Return the (X, Y) coordinate for the center point of the cell that contains the specified text.  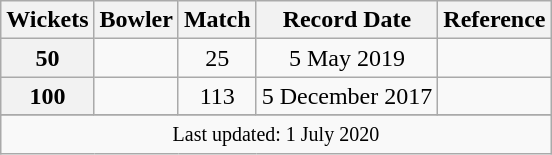
100 (48, 96)
Bowler (136, 20)
Match (217, 20)
50 (48, 58)
Wickets (48, 20)
Reference (494, 20)
113 (217, 96)
Record Date (347, 20)
25 (217, 58)
Last updated: 1 July 2020 (276, 134)
5 December 2017 (347, 96)
5 May 2019 (347, 58)
